Search for the cell housing the specified text and yield its (X, Y) center coordinate. 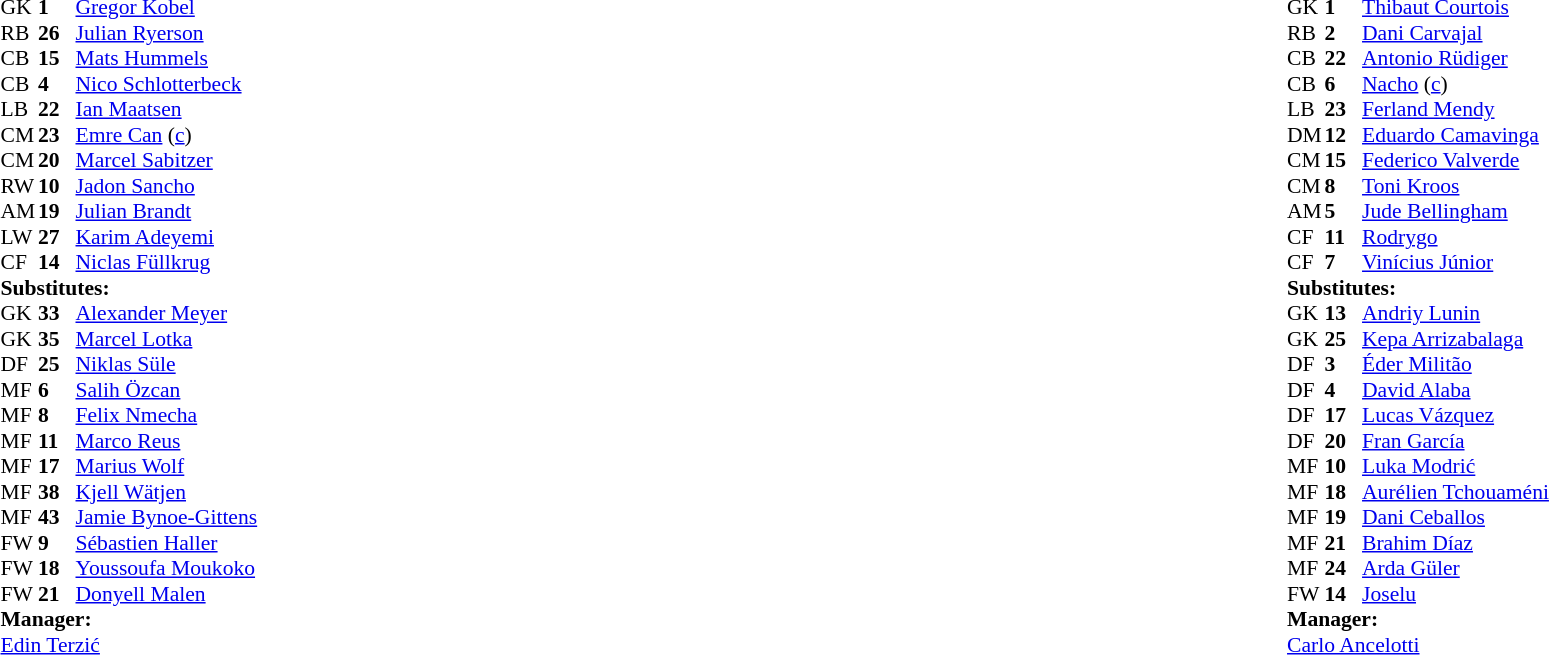
Ferland Mendy (1456, 109)
Toni Kroos (1456, 186)
Sébastien Haller (167, 543)
2 (1344, 33)
Alexander Meyer (167, 313)
Youssoufa Moukoko (167, 569)
Niclas Füllkrug (167, 263)
Salih Özcan (167, 390)
13 (1344, 313)
Dani Ceballos (1456, 517)
38 (57, 492)
Julian Brandt (167, 211)
9 (57, 543)
35 (57, 339)
David Alaba (1456, 390)
Fran García (1456, 441)
Joselu (1456, 594)
Jude Bellingham (1456, 211)
Felix Nmecha (167, 415)
Karim Adeyemi (167, 237)
3 (1344, 365)
DM (1306, 135)
33 (57, 313)
Vinícius Júnior (1456, 263)
Jadon Sancho (167, 186)
Éder Militão (1456, 365)
Marius Wolf (167, 467)
Antonio Rüdiger (1456, 59)
Andriy Lunin (1456, 313)
Jamie Bynoe-Gittens (167, 517)
Mats Hummels (167, 59)
12 (1344, 135)
Kepa Arrizabalaga (1456, 339)
Rodrygo (1456, 237)
43 (57, 517)
26 (57, 33)
Kjell Wätjen (167, 492)
27 (57, 237)
Federico Valverde (1456, 161)
Niklas Süle (167, 365)
24 (1344, 569)
Eduardo Camavinga (1456, 135)
Nacho (c) (1456, 84)
Julian Ryerson (167, 33)
Marco Reus (167, 441)
Lucas Vázquez (1456, 415)
Ian Maatsen (167, 109)
LW (19, 237)
Emre Can (c) (167, 135)
Marcel Sabitzer (167, 161)
Brahim Díaz (1456, 543)
Nico Schlotterbeck (167, 84)
Luka Modrić (1456, 467)
Aurélien Tchouaméni (1456, 492)
Marcel Lotka (167, 339)
Dani Carvajal (1456, 33)
Arda Güler (1456, 569)
5 (1344, 211)
Donyell Malen (167, 594)
RW (19, 186)
7 (1344, 263)
